Provide the [X, Y] coordinate of the cell's center where the given text is located.  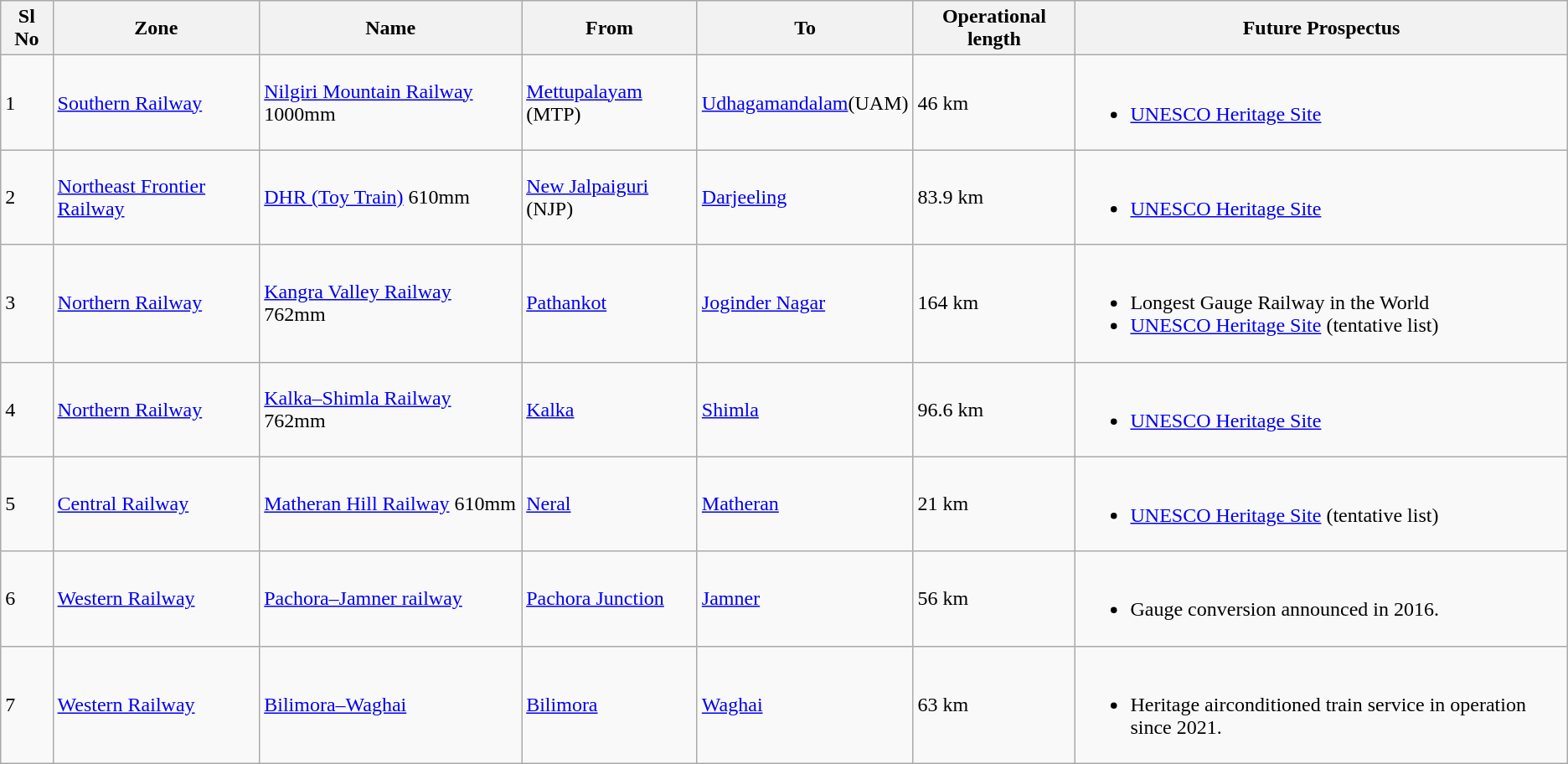
2 [27, 198]
To [805, 28]
3 [27, 303]
DHR (Toy Train) 610mm [390, 198]
Matheran [805, 504]
Bilimora–Waghai [390, 705]
Future Prospectus [1322, 28]
Jamner [805, 598]
7 [27, 705]
Udhagamandalam(UAM) [805, 102]
Waghai [805, 705]
Bilimora [610, 705]
96.6 km [994, 409]
Kangra Valley Railway 762mm [390, 303]
Heritage airconditioned train service in operation since 2021. [1322, 705]
Sl No [27, 28]
Kalka–Shimla Railway 762mm [390, 409]
46 km [994, 102]
Shimla [805, 409]
Name [390, 28]
83.9 km [994, 198]
1 [27, 102]
21 km [994, 504]
Central Railway [156, 504]
56 km [994, 598]
Zone [156, 28]
Pathankot [610, 303]
5 [27, 504]
6 [27, 598]
Darjeeling [805, 198]
Joginder Nagar [805, 303]
4 [27, 409]
Neral [610, 504]
Operational length [994, 28]
Matheran Hill Railway 610mm [390, 504]
Pachora Junction [610, 598]
Northeast Frontier Railway [156, 198]
Pachora–Jamner railway [390, 598]
164 km [994, 303]
Mettupalayam (MTP) [610, 102]
63 km [994, 705]
Nilgiri Mountain Railway 1000mm [390, 102]
UNESCO Heritage Site (tentative list) [1322, 504]
Gauge conversion announced in 2016. [1322, 598]
Kalka [610, 409]
New Jalpaiguri (NJP) [610, 198]
From [610, 28]
Longest Gauge Railway in the WorldUNESCO Heritage Site (tentative list) [1322, 303]
Southern Railway [156, 102]
